Scan for the cell matching the given text and deliver its (X, Y) coordinate at center. 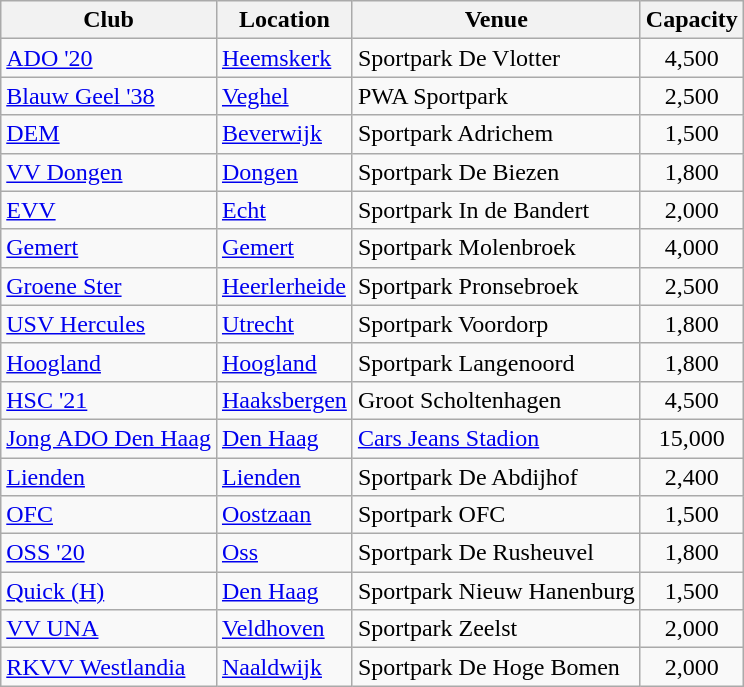
Sportpark Nieuw Hanenburg (496, 591)
Groot Scholtenhagen (496, 400)
Haaksbergen (284, 400)
EVV (109, 210)
OSS '20 (109, 553)
Sportpark Pronsebroek (496, 286)
Location (284, 20)
USV Hercules (109, 324)
HSC '21 (109, 400)
Echt (284, 210)
Utrecht (284, 324)
OFC (109, 515)
Sportpark De Vlotter (496, 58)
Sportpark Adrichem (496, 134)
Sportpark De Rusheuvel (496, 553)
VV Dongen (109, 172)
Naaldwijk (284, 667)
Veldhoven (284, 629)
Sportpark Langenoord (496, 362)
RKVV Westlandia (109, 667)
Club (109, 20)
Capacity (692, 20)
2,400 (692, 477)
Sportpark Zeelst (496, 629)
Sportpark De Abdijhof (496, 477)
PWA Sportpark (496, 96)
Blauw Geel '38 (109, 96)
ADO '20 (109, 58)
Jong ADO Den Haag (109, 438)
Sportpark De Biezen (496, 172)
Oostzaan (284, 515)
Sportpark Molenbroek (496, 248)
Sportpark De Hoge Bomen (496, 667)
VV UNA (109, 629)
Beverwijk (284, 134)
Oss (284, 553)
4,000 (692, 248)
Sportpark In de Bandert (496, 210)
DEM (109, 134)
Heemskerk (284, 58)
Groene Ster (109, 286)
15,000 (692, 438)
Heerlerheide (284, 286)
Quick (H) (109, 591)
Cars Jeans Stadion (496, 438)
Sportpark OFC (496, 515)
Dongen (284, 172)
Veghel (284, 96)
Venue (496, 20)
Sportpark Voordorp (496, 324)
